Provide the (X, Y) coordinate of the cell's center where the given text is located.  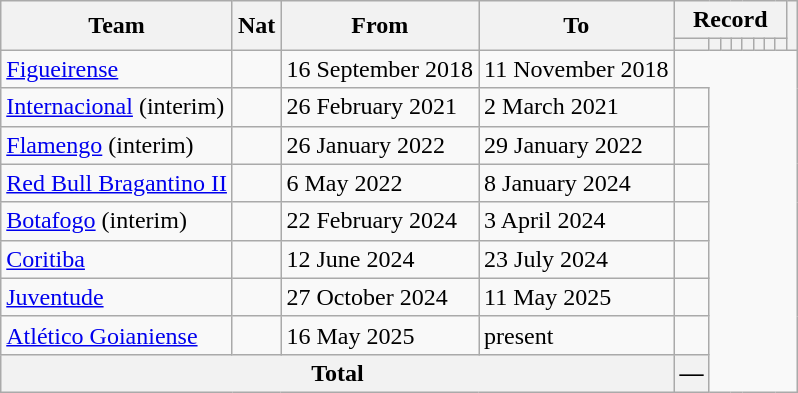
2 March 2021 (576, 107)
Atlético Goianiense (117, 335)
Record (730, 20)
16 May 2025 (380, 335)
Juventude (117, 297)
Red Bull Bragantino II (117, 183)
Botafogo (interim) (117, 221)
— (692, 373)
11 November 2018 (576, 69)
26 January 2022 (380, 145)
Internacional (interim) (117, 107)
27 October 2024 (380, 297)
16 September 2018 (380, 69)
To (576, 26)
22 February 2024 (380, 221)
26 February 2021 (380, 107)
Figueirense (117, 69)
23 July 2024 (576, 259)
12 June 2024 (380, 259)
3 April 2024 (576, 221)
Coritiba (117, 259)
Flamengo (interim) (117, 145)
Team (117, 26)
present (576, 335)
11 May 2025 (576, 297)
Total (338, 373)
Nat (256, 26)
From (380, 26)
29 January 2022 (576, 145)
8 January 2024 (576, 183)
6 May 2022 (380, 183)
